Determine the (x, y) coordinate at the center of the cell enclosing the given text.  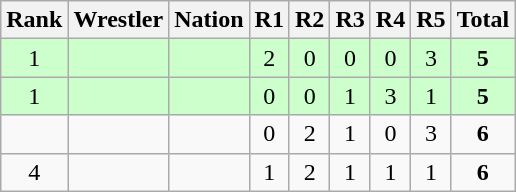
4 (34, 172)
R3 (350, 20)
R5 (431, 20)
R4 (390, 20)
Nation (209, 20)
R1 (269, 20)
Total (483, 20)
Wrestler (118, 20)
R2 (309, 20)
Rank (34, 20)
